Determine the [X, Y] coordinate at the center of the cell enclosing the given text.  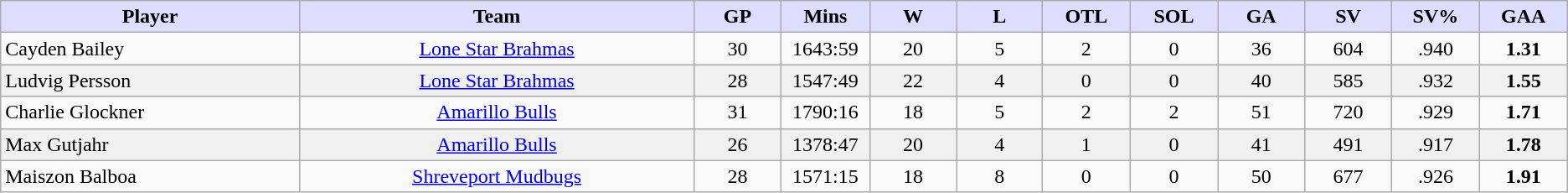
677 [1349, 176]
.929 [1436, 112]
30 [738, 49]
.932 [1436, 81]
1790:16 [825, 112]
SV [1349, 17]
585 [1349, 81]
Player [151, 17]
SOL [1174, 17]
OTL [1087, 17]
51 [1261, 112]
Max Gutjahr [151, 144]
.926 [1436, 176]
W [913, 17]
1.78 [1523, 144]
36 [1261, 49]
50 [1261, 176]
8 [1000, 176]
40 [1261, 81]
GA [1261, 17]
604 [1349, 49]
.940 [1436, 49]
Shreveport Mudbugs [496, 176]
1378:47 [825, 144]
1547:49 [825, 81]
1.55 [1523, 81]
1643:59 [825, 49]
SV% [1436, 17]
1571:15 [825, 176]
1.71 [1523, 112]
Maiszon Balboa [151, 176]
Cayden Bailey [151, 49]
Team [496, 17]
Charlie Glockner [151, 112]
Ludvig Persson [151, 81]
31 [738, 112]
491 [1349, 144]
Mins [825, 17]
GAA [1523, 17]
1.91 [1523, 176]
.917 [1436, 144]
1 [1087, 144]
GP [738, 17]
1.31 [1523, 49]
26 [738, 144]
720 [1349, 112]
L [1000, 17]
41 [1261, 144]
22 [913, 81]
